Search for the cell housing the specified text and yield its [x, y] center coordinate. 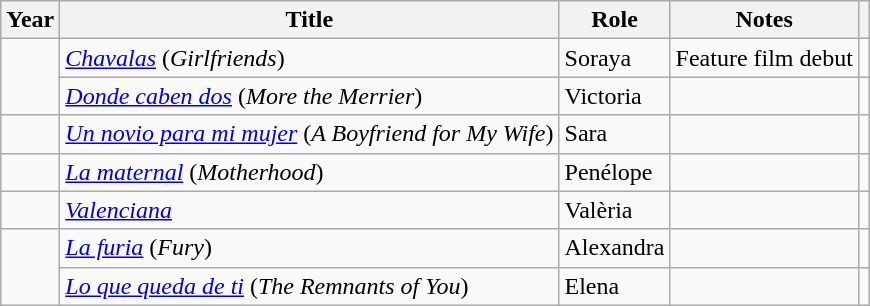
Title [310, 20]
Lo que queda de ti (The Remnants of You) [310, 286]
Role [614, 20]
Valenciana [310, 210]
Alexandra [614, 248]
Chavalas (Girlfriends) [310, 58]
Victoria [614, 96]
Feature film debut [764, 58]
Un novio para mi mujer (A Boyfriend for My Wife) [310, 134]
Year [30, 20]
Valèria [614, 210]
Sara [614, 134]
Penélope [614, 172]
Notes [764, 20]
Elena [614, 286]
La maternal (Motherhood) [310, 172]
Donde caben dos (More the Merrier) [310, 96]
La furia (Fury) [310, 248]
Soraya [614, 58]
